Provide the [X, Y] coordinate of the cell's center where the given text is located.  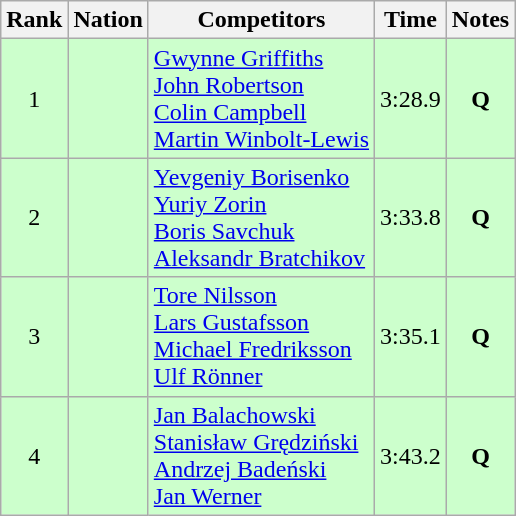
1 [34, 98]
Competitors [261, 20]
Jan BalachowskiStanisław GrędzińskiAndrzej BadeńskiJan Werner [261, 456]
3:35.1 [411, 336]
2 [34, 218]
Rank [34, 20]
Tore NilssonLars GustafssonMichael FredrikssonUlf Rönner [261, 336]
3:33.8 [411, 218]
3:43.2 [411, 456]
Gwynne GriffithsJohn RobertsonColin CampbellMartin Winbolt-Lewis [261, 98]
3 [34, 336]
Nation [108, 20]
Time [411, 20]
Yevgeniy BorisenkoYuriy ZorinBoris SavchukAleksandr Bratchikov [261, 218]
3:28.9 [411, 98]
4 [34, 456]
Notes [480, 20]
